Determine the [X, Y] coordinate at the center of the cell enclosing the given text.  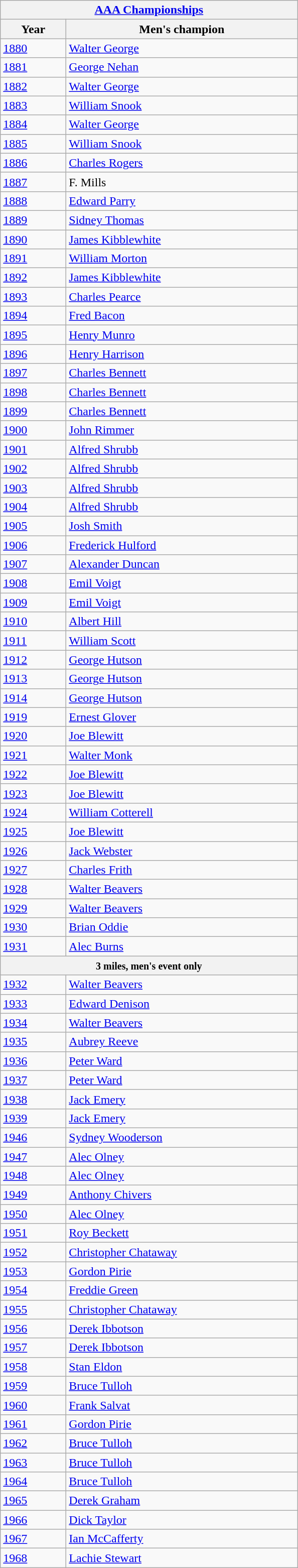
1912 [33, 660]
1882 [33, 86]
Stan Eldon [182, 1367]
1888 [33, 201]
1930 [33, 927]
1906 [33, 545]
William Cotterell [182, 812]
Brian Oddie [182, 927]
1924 [33, 812]
Frank Salvat [182, 1405]
1911 [33, 641]
1920 [33, 736]
John Rimmer [182, 430]
Charles Rogers [182, 163]
1960 [33, 1405]
1904 [33, 507]
1894 [33, 316]
1966 [33, 1520]
1901 [33, 449]
1897 [33, 373]
Alexander Duncan [182, 564]
1913 [33, 679]
1900 [33, 430]
Frederick Hulford [182, 545]
1936 [33, 1061]
1909 [33, 602]
1948 [33, 1176]
Charles Pearce [182, 297]
1889 [33, 220]
1958 [33, 1367]
Henry Munro [182, 335]
Dick Taylor [182, 1520]
Walter Monk [182, 755]
1964 [33, 1482]
1932 [33, 985]
Derek Graham [182, 1501]
Henry Harrison [182, 354]
1962 [33, 1443]
1968 [33, 1558]
Edward Denison [182, 1004]
1907 [33, 564]
Charles Frith [182, 870]
George Nehan [182, 67]
3 miles, men's event only [149, 966]
1893 [33, 297]
1952 [33, 1252]
1950 [33, 1214]
1934 [33, 1023]
Aubrey Reeve [182, 1042]
1890 [33, 239]
Ian McCafferty [182, 1539]
Albert Hill [182, 622]
1908 [33, 583]
1947 [33, 1156]
1891 [33, 259]
1929 [33, 908]
1927 [33, 870]
1887 [33, 182]
1935 [33, 1042]
1914 [33, 698]
1961 [33, 1424]
F. Mills [182, 182]
1953 [33, 1271]
1919 [33, 717]
Alec Burns [182, 946]
1951 [33, 1233]
1903 [33, 488]
1922 [33, 774]
Lachie Stewart [182, 1558]
1959 [33, 1386]
Roy Beckett [182, 1233]
1886 [33, 163]
William Scott [182, 641]
1933 [33, 1004]
1967 [33, 1539]
Year [33, 29]
1885 [33, 144]
1881 [33, 67]
Men's champion [182, 29]
Ernest Glover [182, 717]
1910 [33, 622]
1946 [33, 1137]
1902 [33, 468]
1957 [33, 1348]
1883 [33, 105]
AAA Championships [149, 10]
1963 [33, 1463]
1928 [33, 889]
Josh Smith [182, 526]
1899 [33, 411]
Sidney Thomas [182, 220]
1954 [33, 1290]
1938 [33, 1099]
1949 [33, 1195]
1956 [33, 1329]
1898 [33, 392]
1939 [33, 1118]
Anthony Chivers [182, 1195]
1896 [33, 354]
1892 [33, 278]
Jack Webster [182, 851]
1937 [33, 1080]
Freddie Green [182, 1290]
1925 [33, 831]
1884 [33, 125]
1955 [33, 1309]
William Morton [182, 259]
1905 [33, 526]
1880 [33, 48]
1923 [33, 793]
Fred Bacon [182, 316]
1931 [33, 946]
Edward Parry [182, 201]
Sydney Wooderson [182, 1137]
1965 [33, 1501]
1921 [33, 755]
1926 [33, 851]
1895 [33, 335]
